Determine the (x, y) coordinate at the center of the cell enclosing the given text.  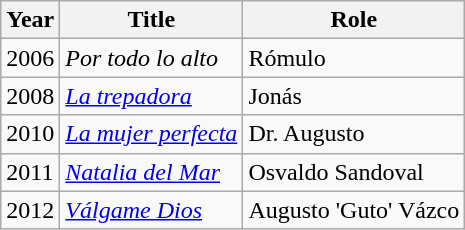
2006 (30, 58)
Year (30, 20)
Osvaldo Sandoval (354, 172)
2010 (30, 134)
Role (354, 20)
Válgame Dios (152, 210)
2008 (30, 96)
2012 (30, 210)
Rómulo (354, 58)
Por todo lo alto (152, 58)
Jonás (354, 96)
Dr. Augusto (354, 134)
La trepadora (152, 96)
Natalia del Mar (152, 172)
La mujer perfecta (152, 134)
Title (152, 20)
2011 (30, 172)
Augusto 'Guto' Vázco (354, 210)
